Return (X, Y) of the center of cell containing provided text 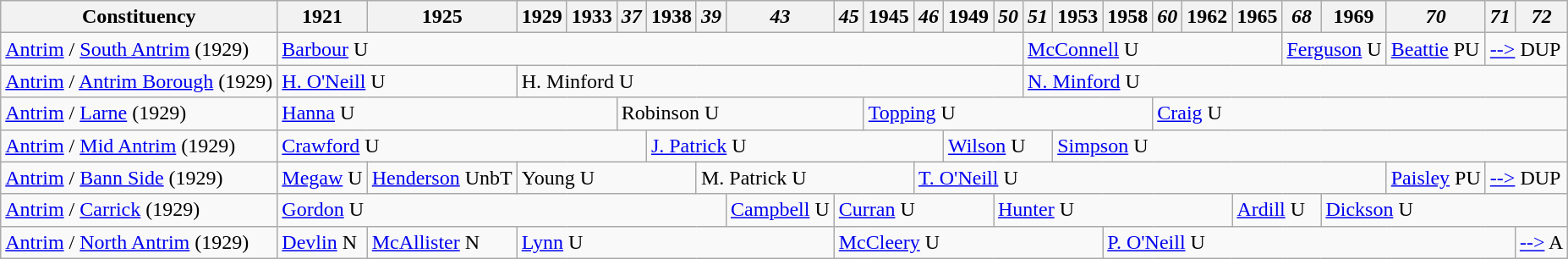
1953 (1077, 17)
McCleery U (968, 242)
1969 (1353, 17)
Wilson U (998, 146)
45 (849, 17)
Barbour U (650, 49)
37 (631, 17)
Gordon U (502, 210)
Ardill U (1277, 210)
Topping U (1008, 113)
Simpson U (1311, 146)
Beattie PU (1436, 49)
1929 (541, 17)
Antrim / North Antrim (1929) (139, 242)
1958 (1128, 17)
50 (1008, 17)
H. Minford U (770, 81)
Young U (606, 178)
1949 (968, 17)
McConnell U (1153, 49)
39 (710, 17)
Devlin N (322, 242)
1945 (888, 17)
Lynn U (675, 242)
McAllister N (441, 242)
--> A (1541, 242)
71 (1500, 17)
1933 (592, 17)
J. Patrick U (795, 146)
60 (1167, 17)
43 (781, 17)
Antrim / South Antrim (1929) (139, 49)
Antrim / Mid Antrim (1929) (139, 146)
N. Minford U (1296, 81)
Crawford U (462, 146)
68 (1302, 17)
1925 (441, 17)
Paisley PU (1436, 178)
Megaw U (322, 178)
H. O'Neill U (397, 81)
Hanna U (447, 113)
Dickson U (1445, 210)
Craig U (1360, 113)
Constituency (139, 17)
Antrim / Larne (1929) (139, 113)
Antrim / Bann Side (1929) (139, 178)
1921 (322, 17)
1962 (1208, 17)
Campbell U (781, 210)
70 (1436, 17)
1965 (1257, 17)
Robinson U (740, 113)
51 (1039, 17)
1938 (672, 17)
Antrim / Antrim Borough (1929) (139, 81)
46 (929, 17)
T. O'Neill U (1150, 178)
P. O'Neill U (1309, 242)
Henderson UnbT (441, 178)
Hunter U (1112, 210)
M. Patrick U (805, 178)
72 (1541, 17)
Curran U (913, 210)
Ferguson U (1335, 49)
Antrim / Carrick (1929) (139, 210)
